Capture the cell that displays the provided text and extract its (x, y) central coordinate. 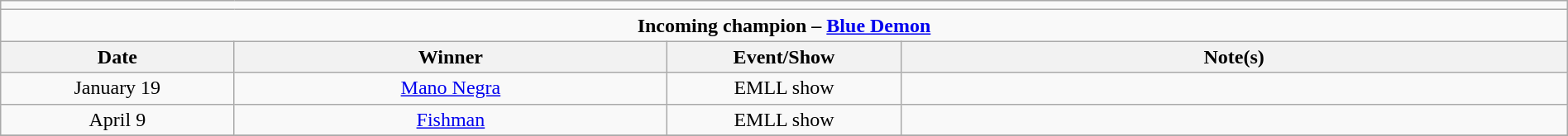
Fishman (451, 120)
January 19 (117, 88)
Event/Show (784, 57)
Incoming champion – Blue Demon (784, 26)
Date (117, 57)
April 9 (117, 120)
Winner (451, 57)
Mano Negra (451, 88)
Note(s) (1234, 57)
